Find where the given text appears and provide that cell's center as (X, Y) coordinate. 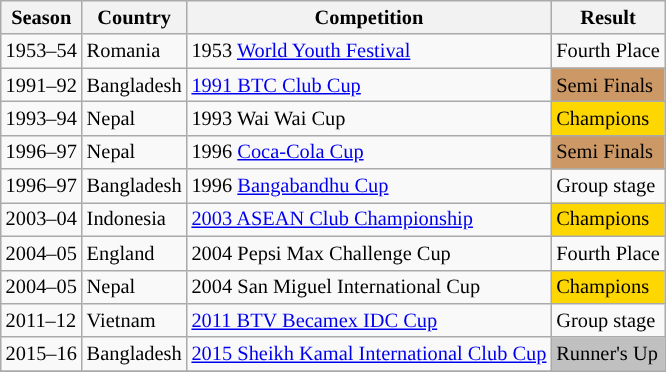
2004 San Miguel International Cup (370, 287)
2011–12 (42, 320)
England (134, 253)
Indonesia (134, 219)
1953 World Youth Festival (370, 51)
1993–94 (42, 118)
2015 Sheikh Kamal International Club Cup (370, 354)
2004 Pepsi Max Challenge Cup (370, 253)
Country (134, 17)
1996 Coca-Cola Cup (370, 152)
1991–92 (42, 85)
2003 ASEAN Club Championship (370, 219)
2015–16 (42, 354)
2011 BTV Becamex IDC Cup (370, 320)
1953–54 (42, 51)
Romania (134, 51)
Result (608, 17)
Vietnam (134, 320)
2003–04 (42, 219)
Runner's Up (608, 354)
Season (42, 17)
1991 BTC Club Cup (370, 85)
Competition (370, 17)
1993 Wai Wai Cup (370, 118)
1996 Bangabandhu Cup (370, 186)
